Detect which cell encompasses the target text, then output its (X, Y) center coordinate. 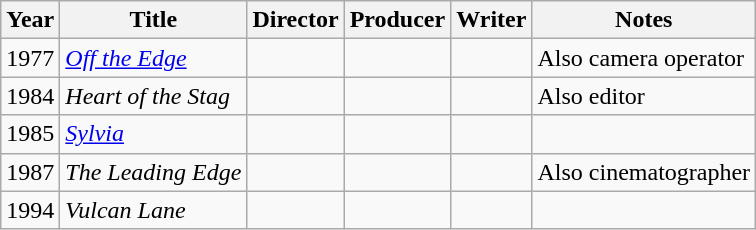
1994 (30, 210)
1984 (30, 96)
1977 (30, 58)
Year (30, 20)
The Leading Edge (154, 172)
Off the Edge (154, 58)
Vulcan Lane (154, 210)
Also cinematographer (644, 172)
Producer (398, 20)
1985 (30, 134)
Heart of the Stag (154, 96)
Also camera operator (644, 58)
Sylvia (154, 134)
Notes (644, 20)
Title (154, 20)
Director (296, 20)
Writer (492, 20)
Also editor (644, 96)
1987 (30, 172)
